Extract the [x, y] coordinate from the center of the cell holding the provided text.  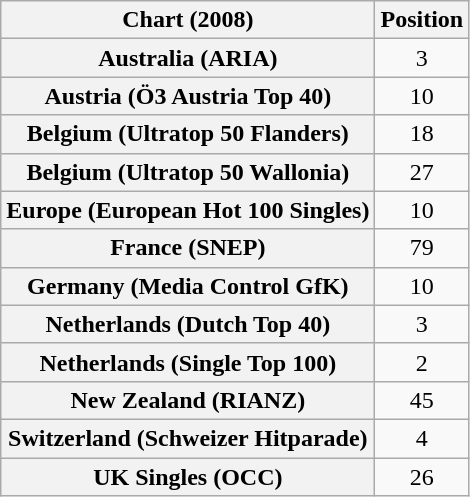
79 [422, 248]
18 [422, 134]
Position [422, 20]
Belgium (Ultratop 50 Wallonia) [188, 172]
45 [422, 400]
Australia (ARIA) [188, 58]
Europe (European Hot 100 Singles) [188, 210]
Austria (Ö3 Austria Top 40) [188, 96]
Switzerland (Schweizer Hitparade) [188, 438]
New Zealand (RIANZ) [188, 400]
Netherlands (Dutch Top 40) [188, 324]
4 [422, 438]
Germany (Media Control GfK) [188, 286]
France (SNEP) [188, 248]
UK Singles (OCC) [188, 477]
Belgium (Ultratop 50 Flanders) [188, 134]
27 [422, 172]
26 [422, 477]
2 [422, 362]
Chart (2008) [188, 20]
Netherlands (Single Top 100) [188, 362]
